Identify which cell holds the provided text, then report its (x, y) central coordinate. 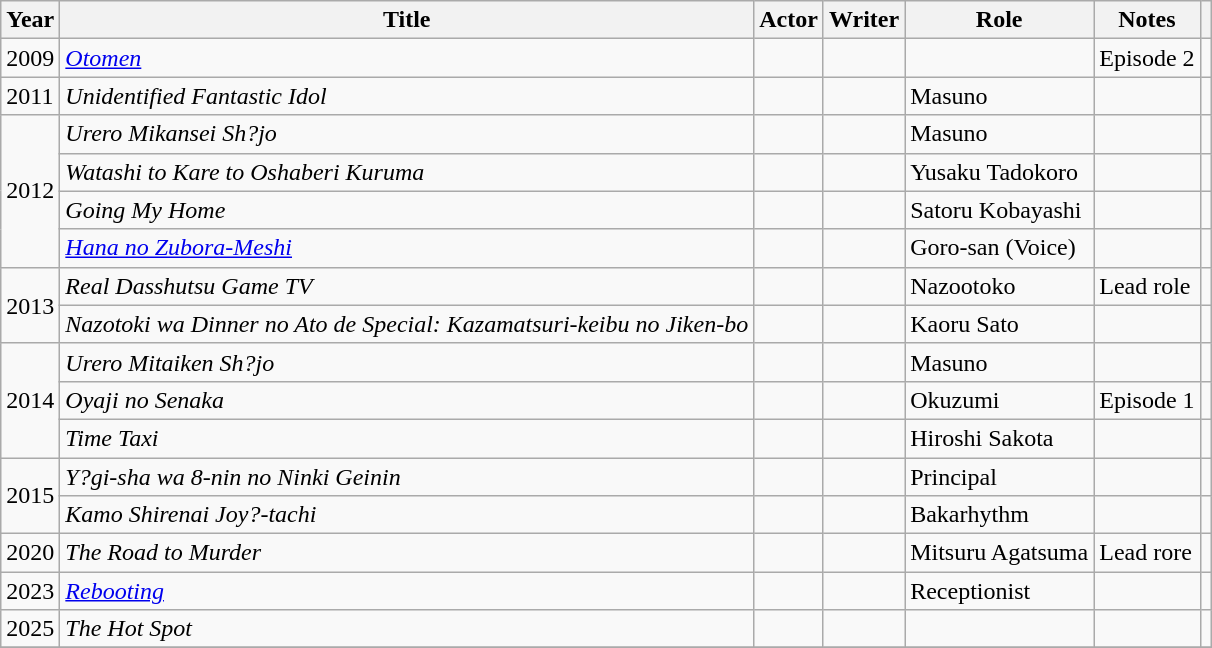
2020 (30, 553)
Rebooting (407, 591)
Time Taxi (407, 438)
Urero Mitaiken Sh?jo (407, 362)
Bakarhythm (1000, 515)
Receptionist (1000, 591)
Nazootoko (1000, 286)
Year (30, 20)
Kaoru Sato (1000, 324)
2015 (30, 496)
2009 (30, 58)
Yusaku Tadokoro (1000, 172)
2012 (30, 191)
Mitsuru Agatsuma (1000, 553)
Title (407, 20)
2013 (30, 305)
Otomen (407, 58)
Hana no Zubora-Meshi (407, 248)
The Hot Spot (407, 629)
Oyaji no Senaka (407, 400)
Nazotoki wa Dinner no Ato de Special: Kazamatsuri-keibu no Jiken-bo (407, 324)
Lead role (1147, 286)
Goro-san (Voice) (1000, 248)
Going My Home (407, 210)
Y?gi-sha wa 8-nin no Ninki Geinin (407, 477)
2011 (30, 96)
Episode 2 (1147, 58)
Satoru Kobayashi (1000, 210)
Role (1000, 20)
Unidentified Fantastic Idol (407, 96)
Okuzumi (1000, 400)
2025 (30, 629)
Watashi to Kare to Oshaberi Kuruma (407, 172)
2023 (30, 591)
2014 (30, 400)
Principal (1000, 477)
Urero Mikansei Sh?jo (407, 134)
Writer (864, 20)
Episode 1 (1147, 400)
The Road to Murder (407, 553)
Real Dasshutsu Game TV (407, 286)
Hiroshi Sakota (1000, 438)
Notes (1147, 20)
Kamo Shirenai Joy?-tachi (407, 515)
Lead rore (1147, 553)
Actor (789, 20)
